Scan for the cell matching the given text and deliver its [x, y] coordinate at center. 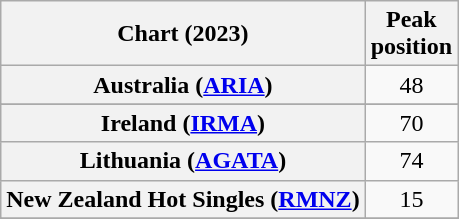
48 [411, 85]
Australia (ARIA) [183, 85]
Ireland (IRMA) [183, 123]
New Zealand Hot Singles (RMNZ) [183, 199]
15 [411, 199]
Lithuania (AGATA) [183, 161]
74 [411, 161]
70 [411, 123]
Chart (2023) [183, 34]
Peakposition [411, 34]
